Return the (x, y) coordinate for the center point of the cell that contains the specified text.  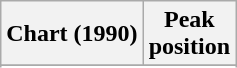
Chart (1990) (72, 34)
Peakposition (189, 34)
